Return [X, Y] of the center of cell containing provided text 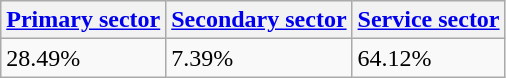
64.12% [428, 58]
7.39% [259, 58]
Service sector [428, 20]
Primary sector [84, 20]
28.49% [84, 58]
Secondary sector [259, 20]
